Return the (x, y) coordinate for the center point of the cell that contains the specified text.  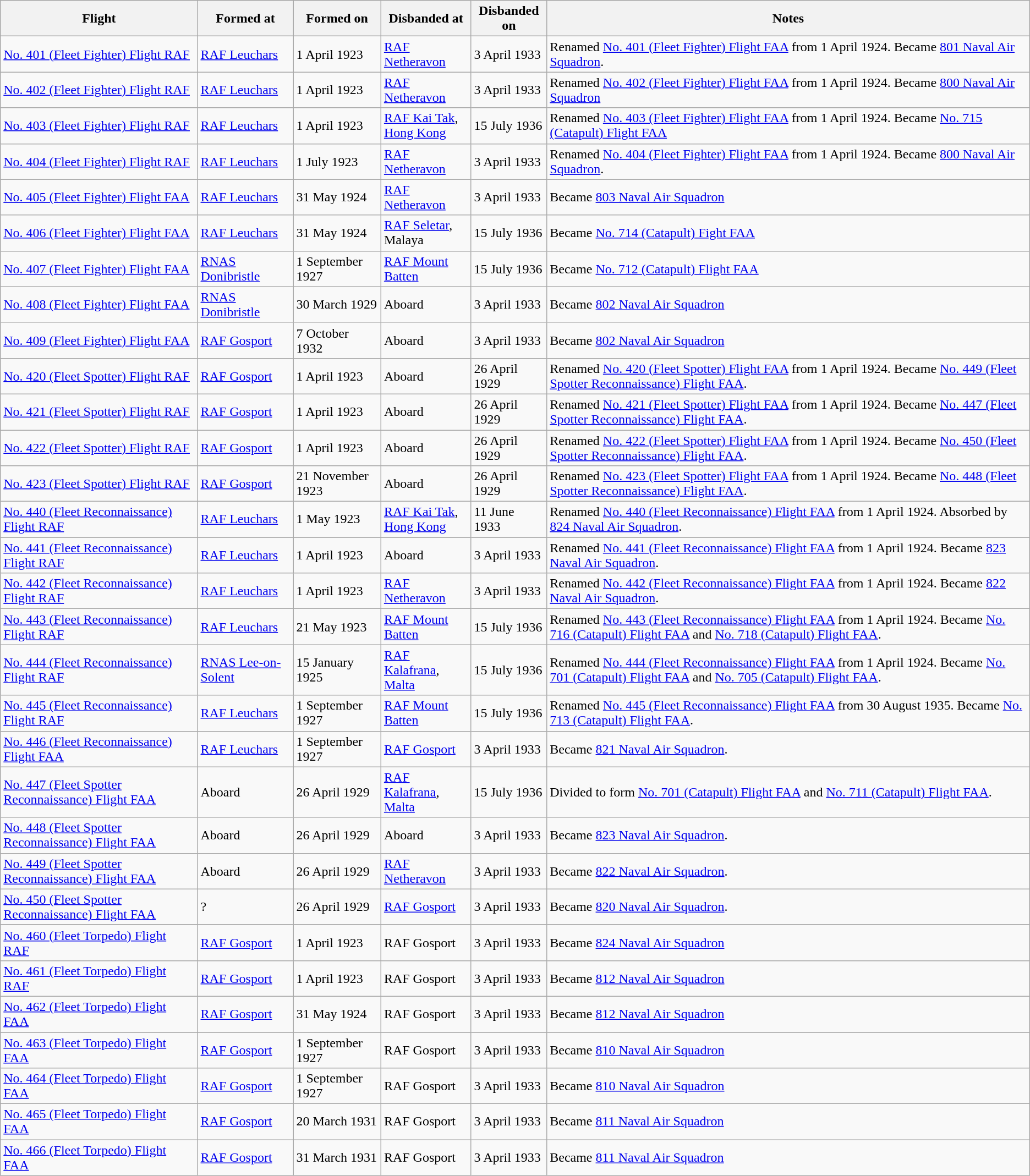
Flight (99, 19)
No. 464 (Fleet Torpedo) Flight FAA (99, 1086)
No. 405 (Fleet Fighter) Flight FAA (99, 197)
Became 822 Naval Air Squadron. (788, 871)
Renamed No. 444 (Fleet Reconnaissance) Flight FAA from 1 April 1924. Became No. 701 (Catapult) Flight FAA and No. 705 (Catapult) Flight FAA. (788, 670)
Renamed No. 423 (Fleet Spotter) Flight FAA from 1 April 1924. Became No. 448 (Fleet Spotter Reconnaissance) Flight FAA. (788, 484)
No. 442 (Fleet Reconnaissance) Flight RAF (99, 591)
No. 401 (Fleet Fighter) Flight RAF (99, 54)
No. 466 (Fleet Torpedo) Flight FAA (99, 1157)
No. 463 (Fleet Torpedo) Flight FAA (99, 1049)
Notes (788, 19)
No. 449 (Fleet Spotter Reconnaissance) Flight FAA (99, 871)
No. 450 (Fleet Spotter Reconnaissance) Flight FAA (99, 906)
No. 421 (Fleet Spotter) Flight RAF (99, 411)
No. 448 (Fleet Spotter Reconnaissance) Flight FAA (99, 835)
Became 803 Naval Air Squadron (788, 197)
Renamed No. 401 (Fleet Fighter) Flight FAA from 1 April 1924. Became 801 Naval Air Squadron. (788, 54)
Became 824 Naval Air Squadron (788, 943)
No. 407 (Fleet Fighter) Flight FAA (99, 268)
Renamed No. 403 (Fleet Fighter) Flight FAA from 1 April 1924. Became No. 715 (Catapult) Flight FAA (788, 125)
Renamed No. 422 (Fleet Spotter) Flight FAA from 1 April 1924. Became No. 450 (Fleet Spotter Reconnaissance) Flight FAA. (788, 448)
No. 446 (Fleet Reconnaissance) Flight FAA (99, 749)
Renamed No. 440 (Fleet Reconnaissance) Flight FAA from 1 April 1924. Absorbed by 824 Naval Air Squadron. (788, 519)
? (245, 906)
21 May 1923 (337, 627)
No. 408 (Fleet Fighter) Flight FAA (99, 305)
Became No. 714 (Catapult) Fight FAA (788, 233)
No. 460 (Fleet Torpedo) Flight RAF (99, 943)
No. 447 (Fleet Spotter Reconnaissance) Flight FAA (99, 792)
Renamed No. 404 (Fleet Fighter) Flight FAA from 1 April 1924. Became 800 Naval Air Squadron. (788, 162)
20 March 1931 (337, 1122)
No. 441 (Fleet Reconnaissance) Flight RAF (99, 556)
Renamed No. 442 (Fleet Reconnaissance) Flight FAA from 1 April 1924. Became 822 Naval Air Squadron. (788, 591)
No. 402 (Fleet Fighter) Flight RAF (99, 90)
Renamed No. 443 (Fleet Reconnaissance) Flight FAA from 1 April 1924. Became No. 716 (Catapult) Flight FAA and No. 718 (Catapult) Flight FAA. (788, 627)
Became No. 712 (Catapult) Flight FAA (788, 268)
No. 409 (Fleet Fighter) Flight FAA (99, 340)
No. 445 (Fleet Reconnaissance) Flight RAF (99, 713)
No. 465 (Fleet Torpedo) Flight FAA (99, 1122)
21 November 1923 (337, 484)
11 June 1933 (509, 519)
No. 406 (Fleet Fighter) Flight FAA (99, 233)
No. 403 (Fleet Fighter) Flight RAF (99, 125)
1 July 1923 (337, 162)
RNAS Lee-on-Solent (245, 670)
Renamed No. 445 (Fleet Reconnaissance) Flight FAA from 30 August 1935. Became No. 713 (Catapult) Flight FAA. (788, 713)
Became 821 Naval Air Squadron. (788, 749)
Disbanded on (509, 19)
Formed at (245, 19)
Renamed No. 402 (Fleet Fighter) Flight FAA from 1 April 1924. Became 800 Naval Air Squadron (788, 90)
7 October 1932 (337, 340)
Renamed No. 420 (Fleet Spotter) Flight FAA from 1 April 1924. Became No. 449 (Fleet Spotter Reconnaissance) Flight FAA. (788, 376)
Became 823 Naval Air Squadron. (788, 835)
No. 443 (Fleet Reconnaissance) Flight RAF (99, 627)
1 May 1923 (337, 519)
31 March 1931 (337, 1157)
Formed on (337, 19)
15 January 1925 (337, 670)
No. 404 (Fleet Fighter) Flight RAF (99, 162)
No. 440 (Fleet Reconnaissance) Flight RAF (99, 519)
No. 422 (Fleet Spotter) Flight RAF (99, 448)
No. 461 (Fleet Torpedo) Flight RAF (99, 978)
30 March 1929 (337, 305)
No. 444 (Fleet Reconnaissance) Flight RAF (99, 670)
Renamed No. 421 (Fleet Spotter) Flight FAA from 1 April 1924. Became No. 447 (Fleet Spotter Reconnaissance) Flight FAA. (788, 411)
Disbanded at (426, 19)
No. 420 (Fleet Spotter) Flight RAF (99, 376)
Renamed No. 441 (Fleet Reconnaissance) Flight FAA from 1 April 1924. Became 823 Naval Air Squadron. (788, 556)
No. 423 (Fleet Spotter) Flight RAF (99, 484)
No. 462 (Fleet Torpedo) Flight FAA (99, 1014)
Became 820 Naval Air Squadron. (788, 906)
Divided to form No. 701 (Catapult) Flight FAA and No. 711 (Catapult) Flight FAA. (788, 792)
RAF Seletar,Malaya (426, 233)
